Output the [x, y] coordinate of the center of the cell containing the given text.  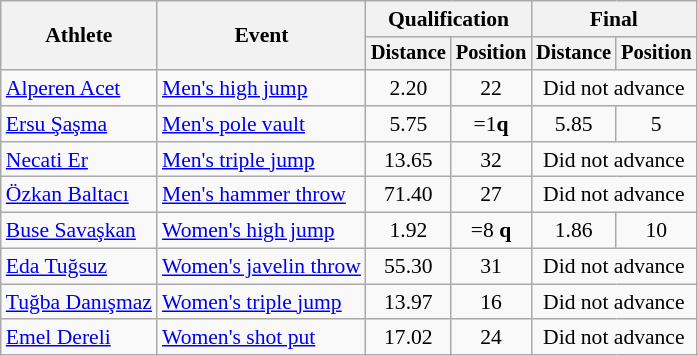
22 [491, 88]
10 [656, 231]
71.40 [408, 195]
17.02 [408, 338]
Qualification [448, 19]
Eda Tuğsuz [79, 267]
Men's hammer throw [262, 195]
32 [491, 160]
5 [656, 124]
Women's triple jump [262, 302]
2.20 [408, 88]
Men's pole vault [262, 124]
16 [491, 302]
=8 q [491, 231]
Men's triple jump [262, 160]
Men's high jump [262, 88]
Tuğba Danışmaz [79, 302]
Women's high jump [262, 231]
55.30 [408, 267]
=1q [491, 124]
Women's javelin throw [262, 267]
Buse Savaşkan [79, 231]
1.92 [408, 231]
Necati Er [79, 160]
5.75 [408, 124]
Emel Dereli [79, 338]
31 [491, 267]
27 [491, 195]
5.85 [574, 124]
13.97 [408, 302]
Ersu Şaşma [79, 124]
Athlete [79, 36]
24 [491, 338]
Alperen Acet [79, 88]
13.65 [408, 160]
Event [262, 36]
Özkan Baltacı [79, 195]
1.86 [574, 231]
Women's shot put [262, 338]
Final [614, 19]
